Return [X, Y] of the center of cell containing provided text 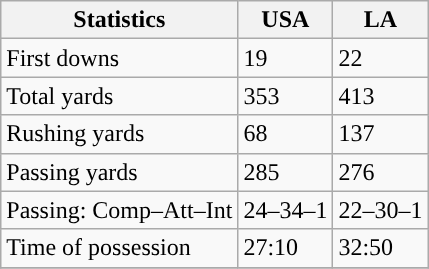
27:10 [286, 248]
22 [380, 58]
22–30–1 [380, 210]
Statistics [120, 20]
19 [286, 58]
353 [286, 96]
USA [286, 20]
137 [380, 134]
32:50 [380, 248]
Passing: Comp–Att–Int [120, 210]
24–34–1 [286, 210]
LA [380, 20]
413 [380, 96]
Time of possession [120, 248]
Passing yards [120, 172]
276 [380, 172]
285 [286, 172]
Total yards [120, 96]
First downs [120, 58]
Rushing yards [120, 134]
68 [286, 134]
